Provide the [X, Y] coordinate of the cell's center where the given text is located.  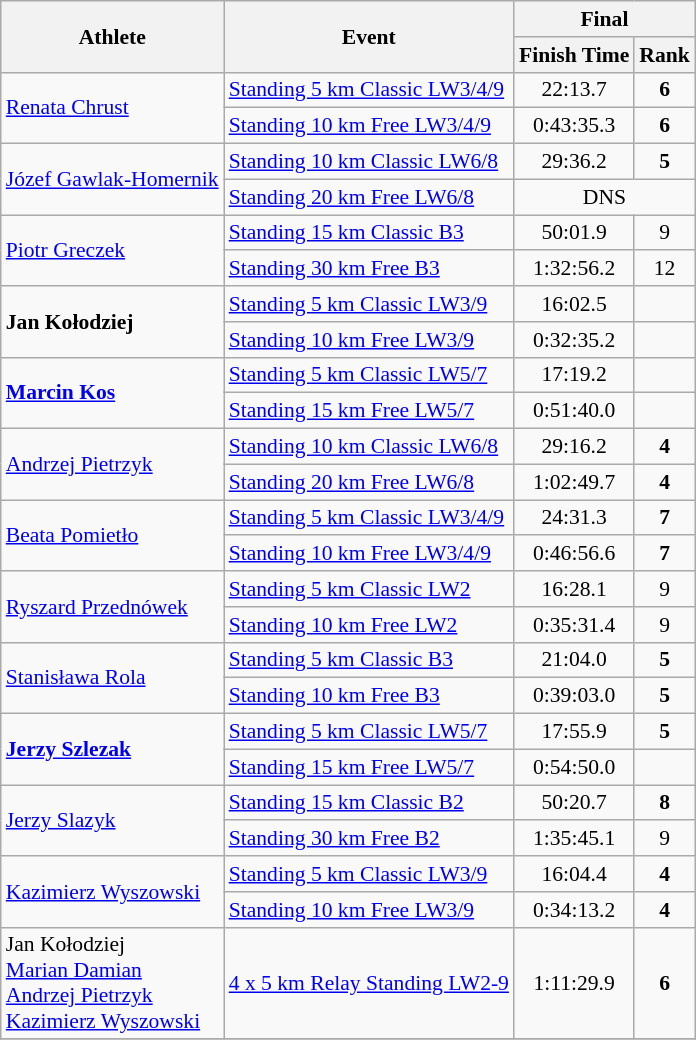
8 [664, 803]
Marcin Kos [112, 392]
17:55.9 [574, 732]
Final [604, 19]
Jan Kołodziej [112, 322]
1:32:56.2 [574, 269]
Andrzej Pietrzyk [112, 464]
Beata Pomietło [112, 536]
29:16.2 [574, 447]
Standing 15 km Classic B2 [369, 803]
Standing 10 km Free B3 [369, 696]
0:54:50.0 [574, 767]
Standing 15 km Classic B3 [369, 233]
0:51:40.0 [574, 411]
Ryszard Przednówek [112, 606]
4 x 5 km Relay Standing LW2-9 [369, 983]
0:35:31.4 [574, 625]
Athlete [112, 36]
16:28.1 [574, 589]
Finish Time [574, 55]
12 [664, 269]
1:02:49.7 [574, 482]
Renata Chrust [112, 108]
0:32:35.2 [574, 340]
Kazimierz Wyszowski [112, 892]
1:11:29.9 [574, 983]
Standing 5 km Classic B3 [369, 660]
DNS [604, 197]
Standing 5 km Classic LW2 [369, 589]
Jerzy Szlezak [112, 750]
Standing 30 km Free B2 [369, 839]
Standing 10 km Free LW2 [369, 625]
16:04.4 [574, 874]
22:13.7 [574, 90]
50:01.9 [574, 233]
Standing 30 km Free B3 [369, 269]
Jerzy Slazyk [112, 820]
24:31.3 [574, 518]
16:02.5 [574, 304]
0:43:35.3 [574, 126]
0:34:13.2 [574, 910]
21:04.0 [574, 660]
Piotr Greczek [112, 250]
Event [369, 36]
50:20.7 [574, 803]
Józef Gawlak-Homernik [112, 180]
Stanisława Rola [112, 678]
0:46:56.6 [574, 554]
0:39:03.0 [574, 696]
1:35:45.1 [574, 839]
Jan KołodziejMarian DamianAndrzej PietrzykKazimierz Wyszowski [112, 983]
17:19.2 [574, 375]
29:36.2 [574, 162]
Rank [664, 55]
